Identify which cell holds the provided text, then report its [x, y] central coordinate. 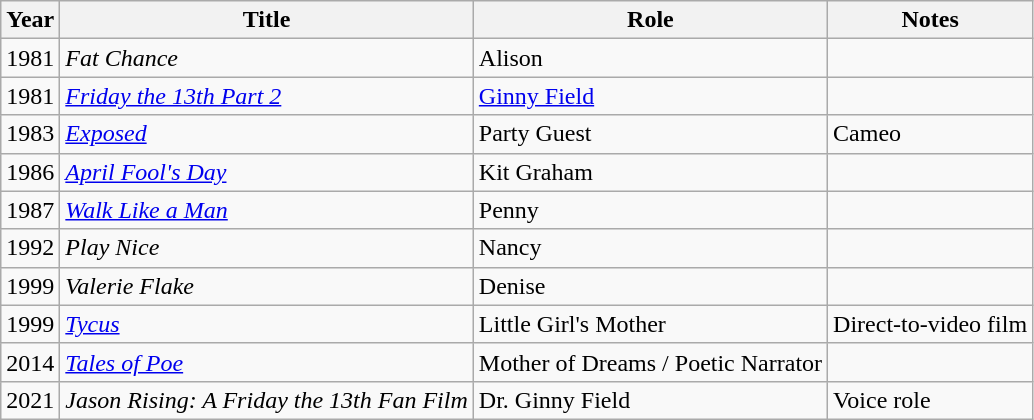
Party Guest [650, 134]
2014 [30, 362]
Alison [650, 58]
Notes [930, 20]
1983 [30, 134]
Cameo [930, 134]
Little Girl's Mother [650, 324]
Jason Rising: A Friday the 13th Fan Film [266, 400]
Fat Chance [266, 58]
Penny [650, 210]
Title [266, 20]
April Fool's Day [266, 172]
1986 [30, 172]
1992 [30, 248]
Tycus [266, 324]
Denise [650, 286]
Ginny Field [650, 96]
Mother of Dreams / Poetic Narrator [650, 362]
Valerie Flake [266, 286]
Year [30, 20]
Tales of Poe [266, 362]
Dr. Ginny Field [650, 400]
Kit Graham [650, 172]
Direct-to-video film [930, 324]
Walk Like a Man [266, 210]
Nancy [650, 248]
Voice role [930, 400]
Exposed [266, 134]
2021 [30, 400]
Play Nice [266, 248]
1987 [30, 210]
Friday the 13th Part 2 [266, 96]
Role [650, 20]
